Find where the given text appears and provide that cell's center as (x, y) coordinate. 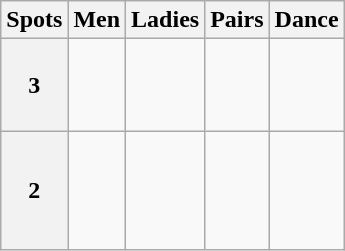
Dance (306, 20)
3 (34, 85)
Ladies (166, 20)
2 (34, 190)
Pairs (237, 20)
Men (97, 20)
Spots (34, 20)
